Return (X, Y) of the center of cell containing provided text 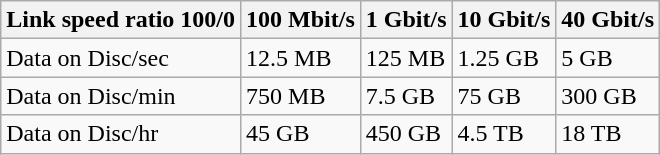
1 Gbit/s (406, 20)
Data on Disc/hr (121, 134)
750 MB (301, 96)
7.5 GB (406, 96)
10 Gbit/s (504, 20)
450 GB (406, 134)
45 GB (301, 134)
40 Gbit/s (608, 20)
5 GB (608, 58)
Link speed ratio 100/0 (121, 20)
12.5 MB (301, 58)
Data on Disc/min (121, 96)
18 TB (608, 134)
300 GB (608, 96)
75 GB (504, 96)
100 Mbit/s (301, 20)
1.25 GB (504, 58)
Data on Disc/sec (121, 58)
4.5 TB (504, 134)
125 MB (406, 58)
